Find where the given text appears and provide that cell's center as (x, y) coordinate. 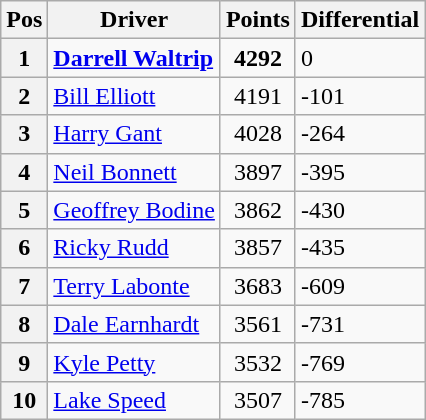
7 (24, 286)
Kyle Petty (134, 362)
-769 (360, 362)
Darrell Waltrip (134, 58)
-785 (360, 400)
Differential (360, 20)
Points (258, 20)
3561 (258, 324)
10 (24, 400)
3683 (258, 286)
-435 (360, 248)
Neil Bonnett (134, 172)
1 (24, 58)
-264 (360, 134)
3 (24, 134)
3862 (258, 210)
3897 (258, 172)
8 (24, 324)
Geoffrey Bodine (134, 210)
Ricky Rudd (134, 248)
Lake Speed (134, 400)
Pos (24, 20)
3507 (258, 400)
Terry Labonte (134, 286)
Driver (134, 20)
Dale Earnhardt (134, 324)
0 (360, 58)
6 (24, 248)
-731 (360, 324)
4 (24, 172)
Bill Elliott (134, 96)
Harry Gant (134, 134)
4028 (258, 134)
-430 (360, 210)
2 (24, 96)
3857 (258, 248)
5 (24, 210)
4191 (258, 96)
-609 (360, 286)
4292 (258, 58)
3532 (258, 362)
-395 (360, 172)
-101 (360, 96)
9 (24, 362)
